Determine the [X, Y] coordinate at the center of the cell enclosing the given text.  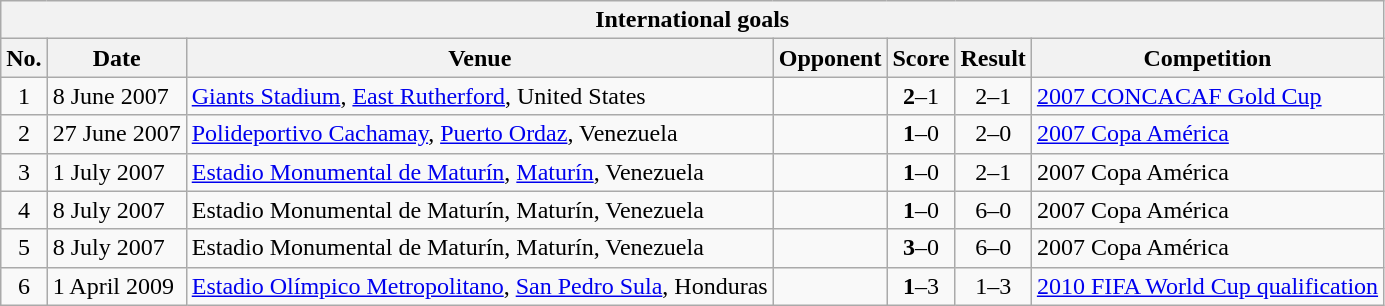
2007 CONCACAF Gold Cup [1207, 96]
Opponent [830, 58]
Giants Stadium, East Rutherford, United States [480, 96]
6 [24, 286]
4 [24, 210]
Polideportivo Cachamay, Puerto Ordaz, Venezuela [480, 134]
5 [24, 248]
3–0 [921, 248]
Venue [480, 58]
2010 FIFA World Cup qualification [1207, 286]
Score [921, 58]
No. [24, 58]
8 June 2007 [116, 96]
Date [116, 58]
3 [24, 172]
Result [993, 58]
Estadio Olímpico Metropolitano, San Pedro Sula, Honduras [480, 286]
2 [24, 134]
1 [24, 96]
2–0 [993, 134]
1 April 2009 [116, 286]
1 July 2007 [116, 172]
Competition [1207, 58]
27 June 2007 [116, 134]
International goals [692, 20]
